Output the [X, Y] coordinate of the center of the cell containing the given text.  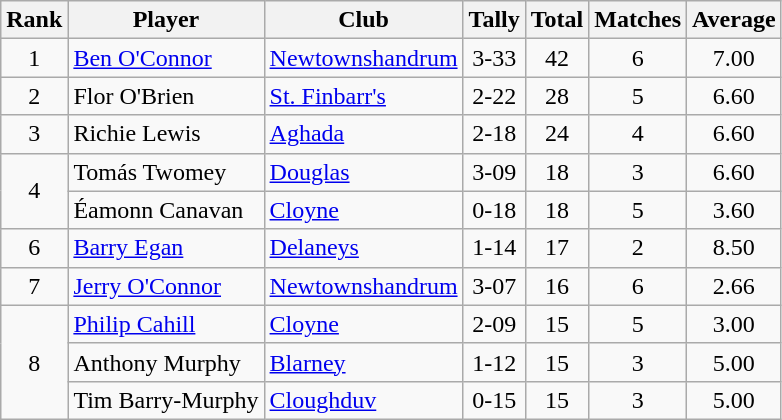
Anthony Murphy [166, 362]
17 [557, 248]
Tomás Twomey [166, 172]
8 [34, 362]
8.50 [734, 248]
3.60 [734, 210]
Club [364, 20]
7.00 [734, 58]
Éamonn Canavan [166, 210]
Tally [494, 20]
28 [557, 96]
3.00 [734, 324]
3-07 [494, 286]
24 [557, 134]
1-14 [494, 248]
Matches [638, 20]
0-15 [494, 400]
Philip Cahill [166, 324]
Douglas [364, 172]
1-12 [494, 362]
7 [34, 286]
2-09 [494, 324]
Rank [34, 20]
3-09 [494, 172]
2-22 [494, 96]
Total [557, 20]
3-33 [494, 58]
Blarney [364, 362]
Player [166, 20]
Average [734, 20]
1 [34, 58]
Jerry O'Connor [166, 286]
42 [557, 58]
Delaneys [364, 248]
St. Finbarr's [364, 96]
0-18 [494, 210]
Flor O'Brien [166, 96]
2.66 [734, 286]
Ben O'Connor [166, 58]
2-18 [494, 134]
Cloughduv [364, 400]
16 [557, 286]
Richie Lewis [166, 134]
Barry Egan [166, 248]
Aghada [364, 134]
Tim Barry-Murphy [166, 400]
